Extract the [x, y] coordinate from the center of the cell holding the provided text.  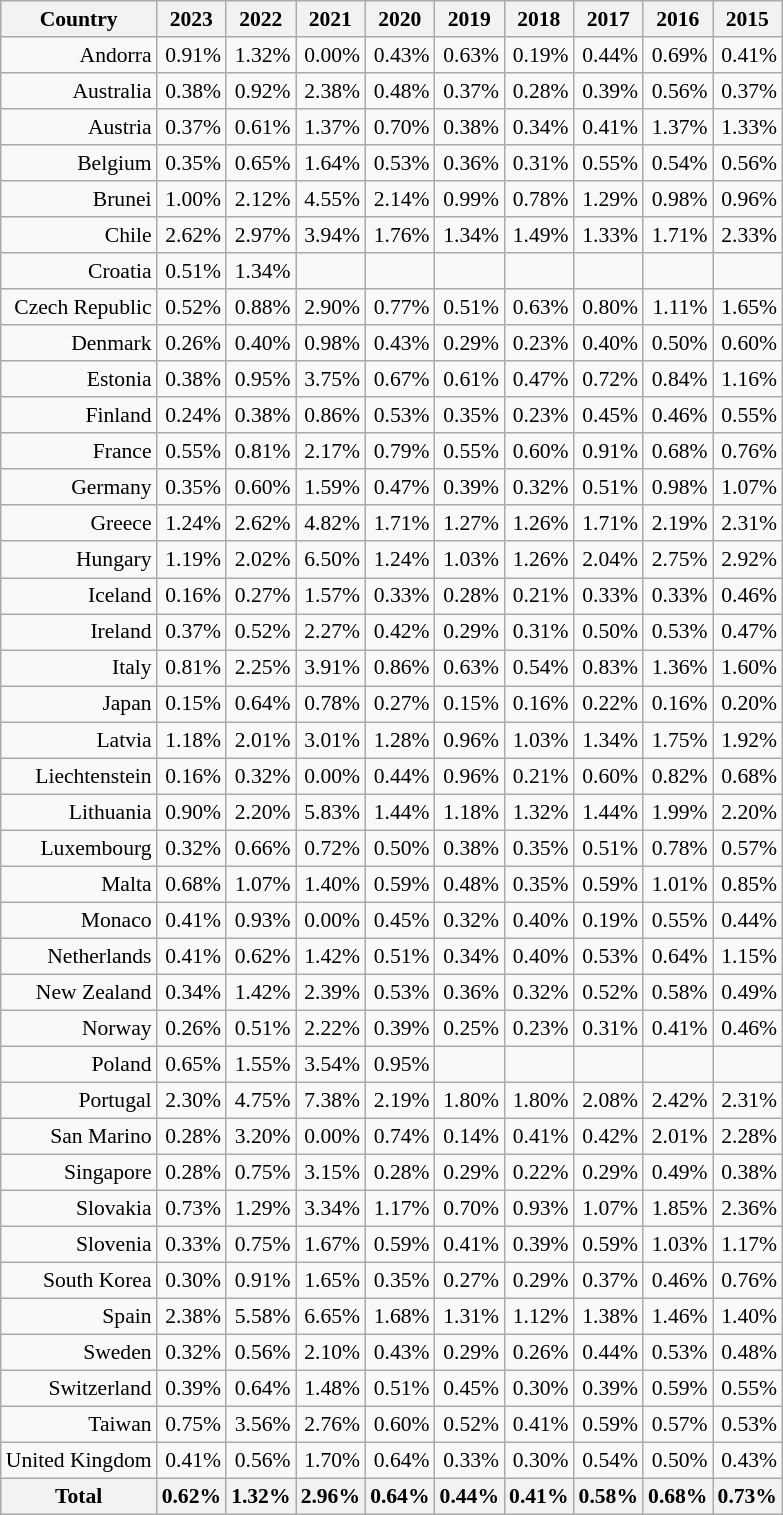
1.27% [470, 524]
0.90% [192, 812]
2.92% [748, 560]
1.68% [400, 1317]
Iceland [79, 596]
1.99% [678, 812]
1.01% [678, 884]
3.15% [330, 1173]
2.12% [260, 199]
2015 [748, 19]
Denmark [79, 344]
3.75% [330, 380]
Australia [79, 91]
Liechtenstein [79, 776]
1.64% [330, 163]
4.55% [330, 199]
3.94% [330, 235]
0.82% [678, 776]
6.65% [330, 1317]
1.49% [538, 235]
Andorra [79, 55]
3.54% [330, 1064]
Chile [79, 235]
2022 [260, 19]
6.50% [330, 560]
0.14% [470, 1137]
1.31% [470, 1317]
Portugal [79, 1101]
1.00% [192, 199]
Luxembourg [79, 848]
3.34% [330, 1209]
Hungary [79, 560]
3.56% [260, 1425]
Poland [79, 1064]
2020 [400, 19]
1.36% [678, 668]
Total [79, 1497]
1.59% [330, 488]
4.82% [330, 524]
Japan [79, 704]
1.12% [538, 1317]
Croatia [79, 271]
2.04% [608, 560]
San Marino [79, 1137]
2.25% [260, 668]
Greece [79, 524]
2023 [192, 19]
Slovenia [79, 1245]
Austria [79, 127]
2.28% [748, 1137]
2018 [538, 19]
1.60% [748, 668]
Belgium [79, 163]
2.08% [608, 1101]
Ireland [79, 632]
0.67% [400, 380]
Sweden [79, 1353]
2.30% [192, 1101]
0.80% [608, 308]
France [79, 452]
3.91% [330, 668]
3.01% [330, 740]
Latvia [79, 740]
2.39% [330, 992]
2.33% [748, 235]
1.15% [748, 956]
0.88% [260, 308]
2.97% [260, 235]
0.74% [400, 1137]
2.90% [330, 308]
0.92% [260, 91]
5.83% [330, 812]
0.83% [608, 668]
1.85% [678, 1209]
1.92% [748, 740]
0.99% [470, 199]
2.75% [678, 560]
2.27% [330, 632]
2.14% [400, 199]
2.17% [330, 452]
2016 [678, 19]
1.76% [400, 235]
Brunei [79, 199]
Finland [79, 416]
Malta [79, 884]
1.46% [678, 1317]
1.48% [330, 1389]
Country [79, 19]
Singapore [79, 1173]
Lithuania [79, 812]
Slovakia [79, 1209]
0.84% [678, 380]
0.77% [400, 308]
2.76% [330, 1425]
5.58% [260, 1317]
2021 [330, 19]
1.57% [330, 596]
0.69% [678, 55]
2.96% [330, 1497]
Spain [79, 1317]
2.02% [260, 560]
0.20% [748, 704]
2.22% [330, 1028]
Norway [79, 1028]
0.85% [748, 884]
0.66% [260, 848]
1.38% [608, 1317]
0.25% [470, 1028]
1.70% [330, 1461]
Czech Republic [79, 308]
New Zealand [79, 992]
2.10% [330, 1353]
0.24% [192, 416]
Italy [79, 668]
Estonia [79, 380]
1.11% [678, 308]
4.75% [260, 1101]
7.38% [330, 1101]
1.67% [330, 1245]
Netherlands [79, 956]
Germany [79, 488]
United Kingdom [79, 1461]
1.16% [748, 380]
3.20% [260, 1137]
1.75% [678, 740]
2.36% [748, 1209]
Switzerland [79, 1389]
1.19% [192, 560]
2.42% [678, 1101]
South Korea [79, 1281]
1.28% [400, 740]
Monaco [79, 920]
1.55% [260, 1064]
0.79% [400, 452]
Taiwan [79, 1425]
2019 [470, 19]
2017 [608, 19]
